For the text-containing cell, return its midpoint in [x, y] coordinate format. 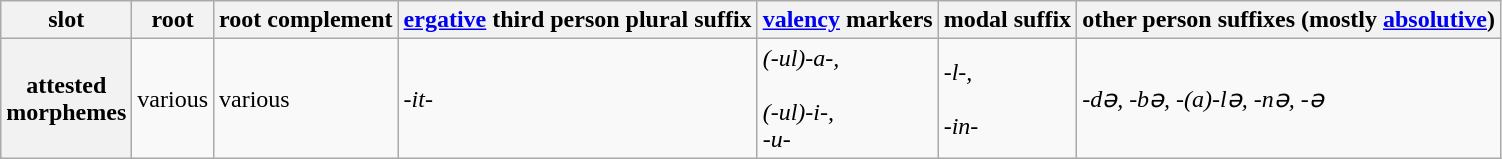
slot [66, 20]
-it- [578, 98]
(-ul)-a-,(-ul)-i-, -u- [848, 98]
-l-,-in- [1007, 98]
root [173, 20]
root complement [306, 20]
attestedmorphemes [66, 98]
valency markers [848, 20]
-də, -bə, -(a)-lə, -nə, -ə [1289, 98]
other person suffixes (mostly absolutive) [1289, 20]
ergative third person plural suffix [578, 20]
modal suffix [1007, 20]
